Output the (X, Y) coordinate of the center of the cell containing the given text.  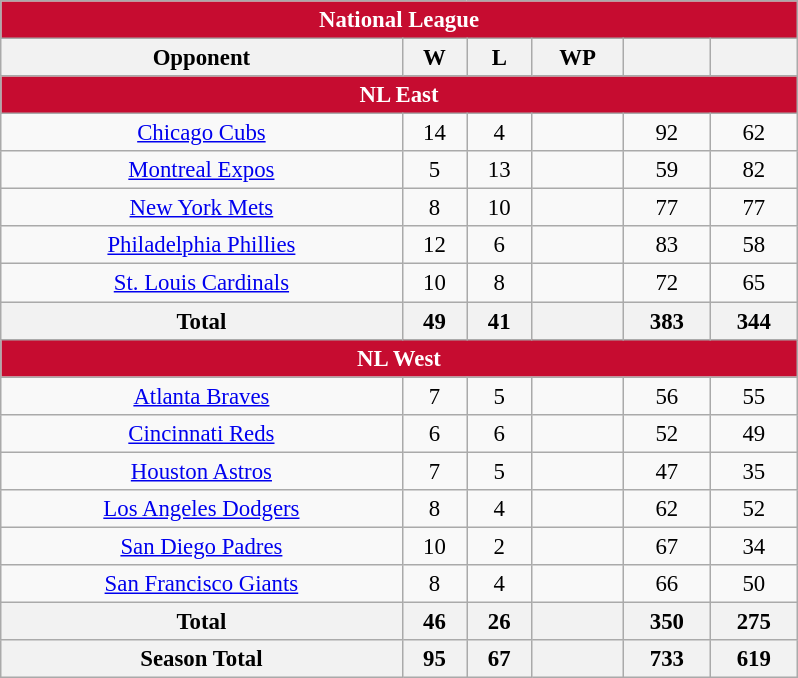
L (500, 57)
Los Angeles Dodgers (202, 508)
619 (754, 659)
92 (666, 133)
St. Louis Cardinals (202, 283)
65 (754, 283)
50 (754, 584)
55 (754, 396)
Cincinnati Reds (202, 433)
Houston Astros (202, 471)
National League (399, 20)
Chicago Cubs (202, 133)
275 (754, 621)
NL East (399, 95)
14 (434, 133)
344 (754, 321)
Philadelphia Phillies (202, 245)
Atlanta Braves (202, 396)
34 (754, 546)
59 (666, 170)
72 (666, 283)
WP (578, 57)
35 (754, 471)
41 (500, 321)
47 (666, 471)
26 (500, 621)
66 (666, 584)
W (434, 57)
New York Mets (202, 208)
NL West (399, 358)
San Francisco Giants (202, 584)
12 (434, 245)
58 (754, 245)
383 (666, 321)
Montreal Expos (202, 170)
733 (666, 659)
95 (434, 659)
83 (666, 245)
46 (434, 621)
San Diego Padres (202, 546)
82 (754, 170)
Season Total (202, 659)
350 (666, 621)
2 (500, 546)
56 (666, 396)
Opponent (202, 57)
13 (500, 170)
